Scan for the cell matching the given text and deliver its [X, Y] coordinate at center. 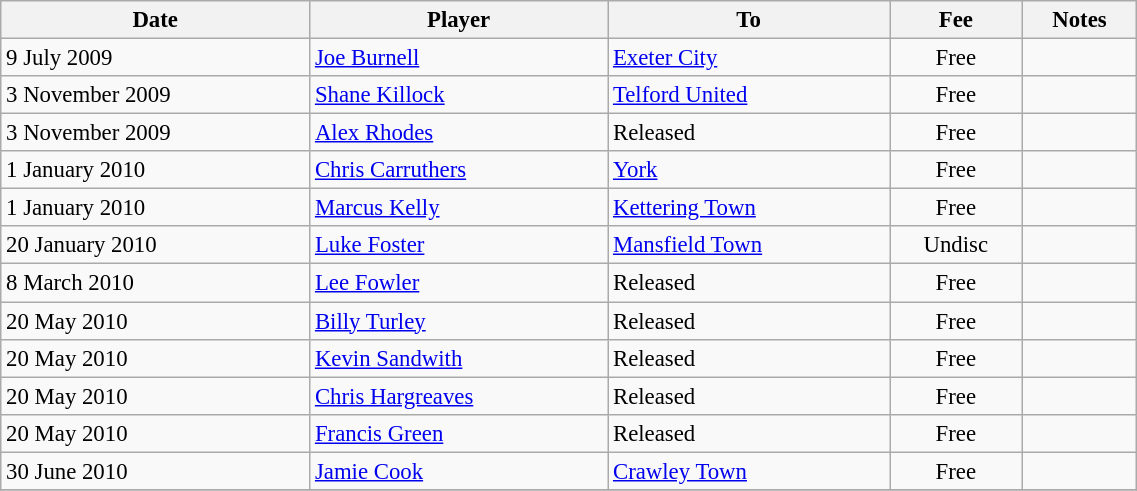
Francis Green [459, 433]
Joe Burnell [459, 58]
Crawley Town [749, 471]
Shane Killock [459, 95]
Alex Rhodes [459, 133]
York [749, 170]
9 July 2009 [156, 58]
20 January 2010 [156, 245]
Exeter City [749, 58]
Player [459, 20]
8 March 2010 [156, 283]
Telford United [749, 95]
Fee [956, 20]
Notes [1080, 20]
Date [156, 20]
Undisc [956, 245]
Kevin Sandwith [459, 358]
Lee Fowler [459, 283]
Mansfield Town [749, 245]
Chris Hargreaves [459, 396]
Chris Carruthers [459, 170]
Kettering Town [749, 208]
Luke Foster [459, 245]
Billy Turley [459, 321]
Jamie Cook [459, 471]
30 June 2010 [156, 471]
To [749, 20]
Marcus Kelly [459, 208]
